Search for the cell housing the specified text and yield its [x, y] center coordinate. 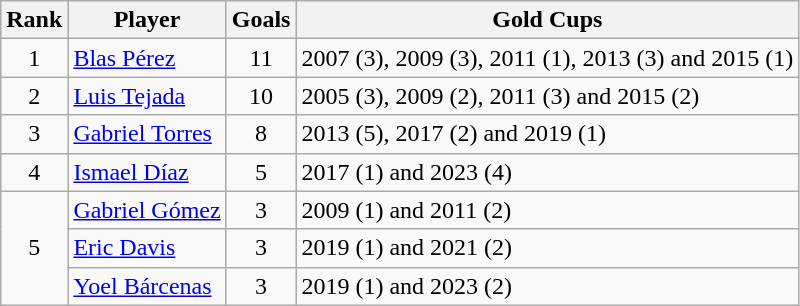
Gabriel Gómez [147, 210]
2 [34, 96]
Goals [261, 20]
10 [261, 96]
2013 (5), 2017 (2) and 2019 (1) [548, 134]
2019 (1) and 2023 (2) [548, 286]
Yoel Bárcenas [147, 286]
Blas Pérez [147, 58]
Gold Cups [548, 20]
2019 (1) and 2021 (2) [548, 248]
Luis Tejada [147, 96]
2009 (1) and 2011 (2) [548, 210]
2017 (1) and 2023 (4) [548, 172]
Eric Davis [147, 248]
Rank [34, 20]
8 [261, 134]
2007 (3), 2009 (3), 2011 (1), 2013 (3) and 2015 (1) [548, 58]
Player [147, 20]
Gabriel Torres [147, 134]
11 [261, 58]
Ismael Díaz [147, 172]
1 [34, 58]
4 [34, 172]
2005 (3), 2009 (2), 2011 (3) and 2015 (2) [548, 96]
